Output the [X, Y] coordinate of the center of the cell containing the given text.  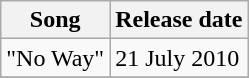
21 July 2010 [179, 58]
Release date [179, 20]
"No Way" [56, 58]
Song [56, 20]
